Extract the (X, Y) coordinate from the center of the cell holding the provided text.  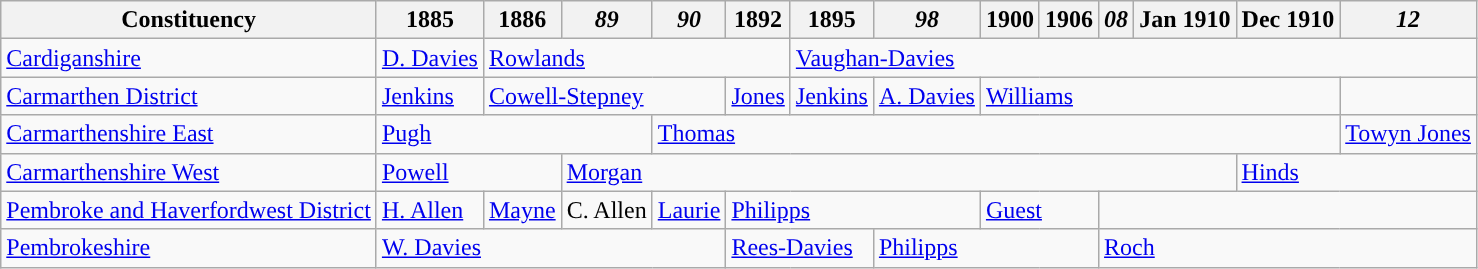
Constituency (189, 20)
Dec 1910 (1288, 20)
98 (926, 20)
1892 (758, 20)
1895 (832, 20)
C. Allen (606, 210)
Vaughan-Davies (1133, 58)
Jan 1910 (1185, 20)
Rees-Davies (800, 248)
90 (689, 20)
08 (1116, 20)
Hinds (1356, 172)
Cardiganshire (189, 58)
Jones (758, 96)
Pembroke and Haverfordwest District (189, 210)
Rowlands (636, 58)
Towyn Jones (1408, 134)
H. Allen (430, 210)
Pembrokeshire (189, 248)
1885 (430, 20)
Pugh (514, 134)
89 (606, 20)
1886 (522, 20)
Carmarthenshire West (189, 172)
Morgan (898, 172)
Thomas (996, 134)
Laurie (689, 210)
D. Davies (430, 58)
Mayne (522, 210)
A. Davies (926, 96)
Guest (1039, 210)
Powell (468, 172)
12 (1408, 20)
Carmarthen District (189, 96)
W. Davies (551, 248)
1906 (1068, 20)
Williams (1160, 96)
1900 (1010, 20)
Carmarthenshire East (189, 134)
Roch (1288, 248)
Cowell-Stepney (604, 96)
